Scan for the cell matching the given text and deliver its (X, Y) coordinate at center. 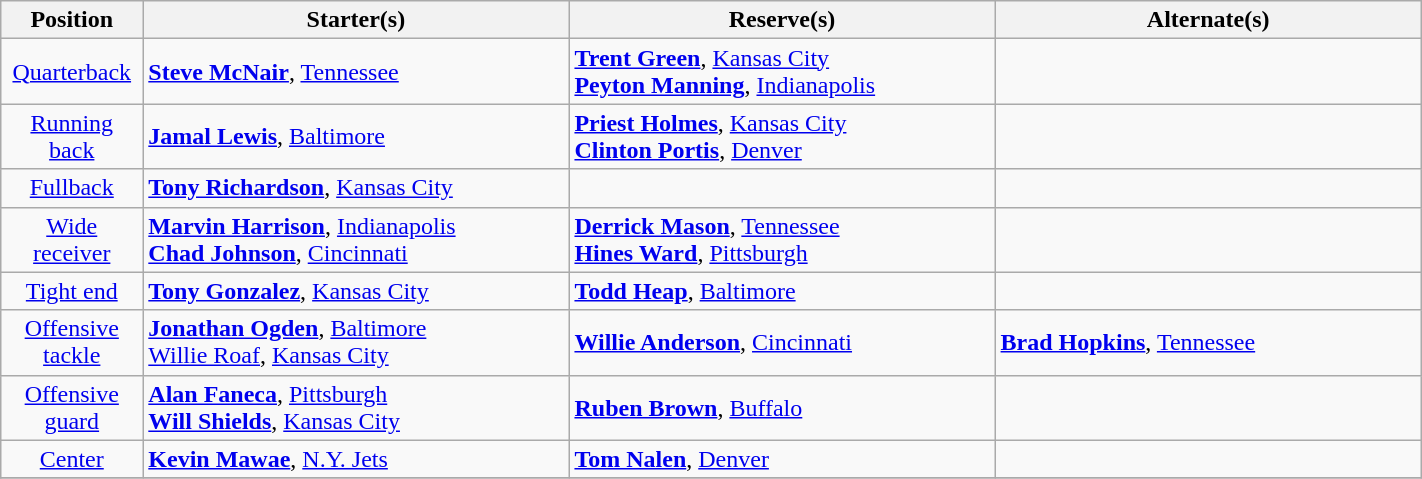
Willie Anderson, Cincinnati (782, 342)
Ruben Brown, Buffalo (782, 408)
Quarterback (72, 72)
Position (72, 20)
Brad Hopkins, Tennessee (1208, 342)
Tight end (72, 291)
Wide receiver (72, 240)
Trent Green, Kansas City Peyton Manning, Indianapolis (782, 72)
Offensive tackle (72, 342)
Reserve(s) (782, 20)
Derrick Mason, Tennessee Hines Ward, Pittsburgh (782, 240)
Todd Heap, Baltimore (782, 291)
Fullback (72, 188)
Running back (72, 136)
Priest Holmes, Kansas City Clinton Portis, Denver (782, 136)
Alternate(s) (1208, 20)
Starter(s) (356, 20)
Tony Gonzalez, Kansas City (356, 291)
Jonathan Ogden, Baltimore Willie Roaf, Kansas City (356, 342)
Tom Nalen, Denver (782, 459)
Alan Faneca, Pittsburgh Will Shields, Kansas City (356, 408)
Marvin Harrison, Indianapolis Chad Johnson, Cincinnati (356, 240)
Steve McNair, Tennessee (356, 72)
Tony Richardson, Kansas City (356, 188)
Offensive guard (72, 408)
Jamal Lewis, Baltimore (356, 136)
Center (72, 459)
Kevin Mawae, N.Y. Jets (356, 459)
